Output the [x, y] coordinate of the center of the cell containing the given text.  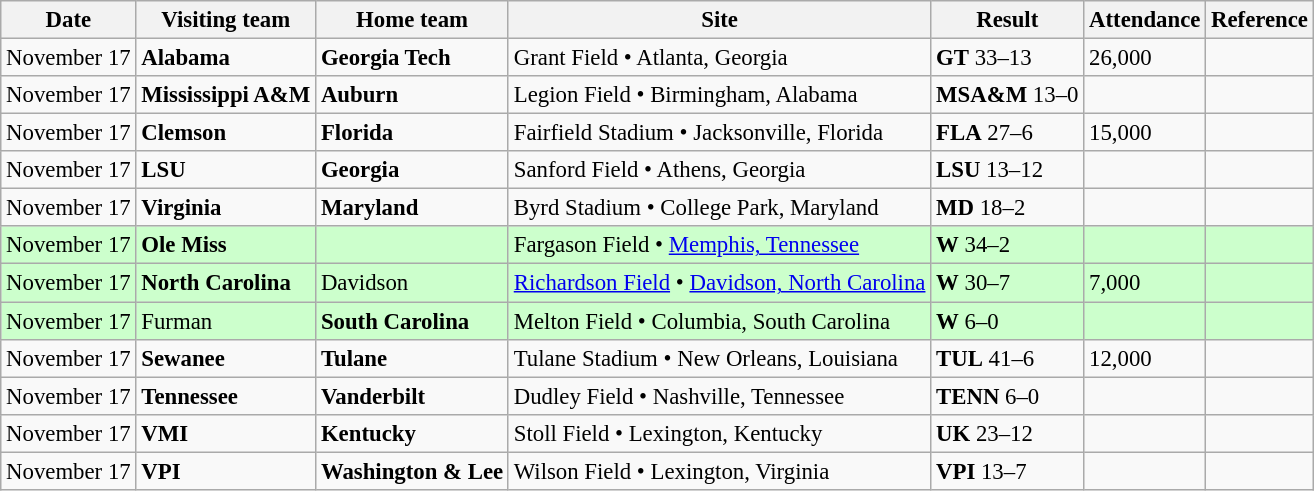
Fairfield Stadium • Jacksonville, Florida [719, 133]
Georgia [412, 170]
TENN 6–0 [1008, 396]
South Carolina [412, 321]
Mississippi A&M [226, 95]
Maryland [412, 208]
Wilson Field • Lexington, Virginia [719, 471]
Tulane [412, 358]
Melton Field • Columbia, South Carolina [719, 321]
Date [68, 20]
UK 23–12 [1008, 433]
MD 18–2 [1008, 208]
Alabama [226, 58]
LSU [226, 170]
Result [1008, 20]
12,000 [1145, 358]
VMI [226, 433]
Ole Miss [226, 245]
Furman [226, 321]
LSU 13–12 [1008, 170]
FLA 27–6 [1008, 133]
North Carolina [226, 283]
Vanderbilt [412, 396]
Home team [412, 20]
Florida [412, 133]
W 6–0 [1008, 321]
GT 33–13 [1008, 58]
Sewanee [226, 358]
7,000 [1145, 283]
Legion Field • Birmingham, Alabama [719, 95]
Grant Field • Atlanta, Georgia [719, 58]
Dudley Field • Nashville, Tennessee [719, 396]
VPI [226, 471]
VPI 13–7 [1008, 471]
Virginia [226, 208]
Fargason Field • Memphis, Tennessee [719, 245]
Kentucky [412, 433]
Auburn [412, 95]
W 30–7 [1008, 283]
Richardson Field • Davidson, North Carolina [719, 283]
Sanford Field • Athens, Georgia [719, 170]
MSA&M 13–0 [1008, 95]
Georgia Tech [412, 58]
Tennessee [226, 396]
Attendance [1145, 20]
TUL 41–6 [1008, 358]
Stoll Field • Lexington, Kentucky [719, 433]
Davidson [412, 283]
Reference [1260, 20]
Clemson [226, 133]
Visiting team [226, 20]
Washington & Lee [412, 471]
15,000 [1145, 133]
26,000 [1145, 58]
Site [719, 20]
Byrd Stadium • College Park, Maryland [719, 208]
Tulane Stadium • New Orleans, Louisiana [719, 358]
W 34–2 [1008, 245]
